Find where the given text appears and provide that cell's center as [x, y] coordinate. 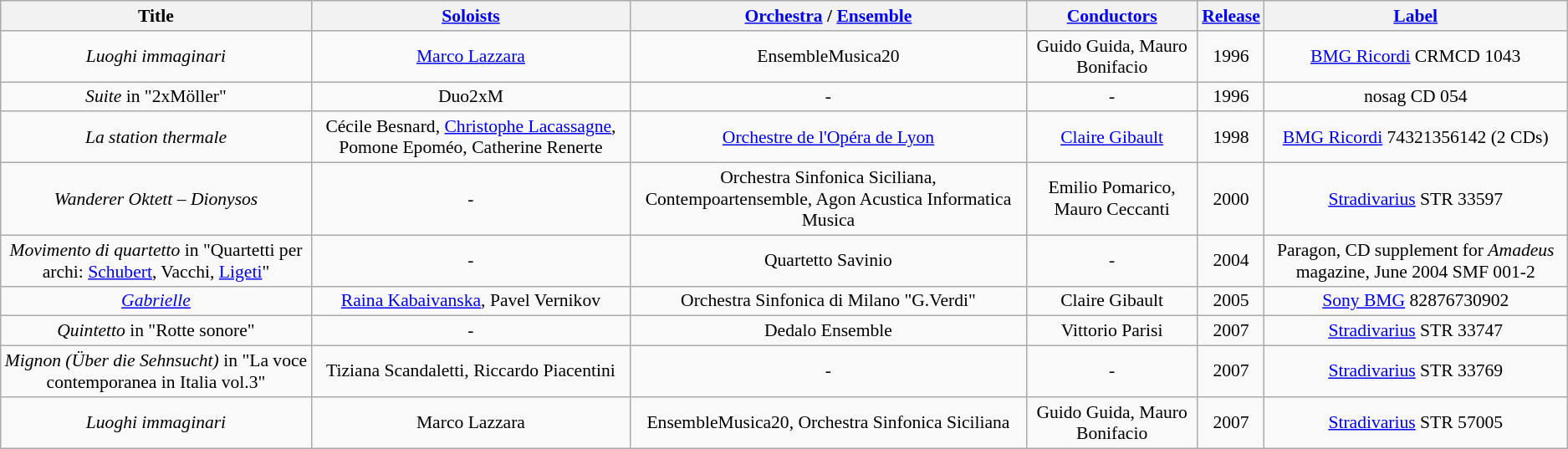
Quintetto in "Rotte sonore" [156, 331]
Dedalo Ensemble [828, 331]
Suite in "2xMöller" [156, 97]
Orchestre de l'Opéra de Lyon [828, 137]
Raina Kabaivanska, Pavel Vernikov [471, 301]
Gabrielle [156, 301]
nosag CD 054 [1416, 97]
Mignon (Über die Sehnsucht) in "La voce contemporanea in Italia vol.3" [156, 371]
Vittorio Parisi [1112, 331]
BMG Ricordi CRMCD 1043 [1416, 57]
Release [1231, 16]
Sony BMG 82876730902 [1416, 301]
Wanderer Oktett – Dionysos [156, 199]
Title [156, 16]
Orchestra Sinfonica di Milano "G.Verdi" [828, 301]
Emilio Pomarico, Mauro Ceccanti [1112, 199]
Stradivarius STR 57005 [1416, 423]
Stradivarius STR 33747 [1416, 331]
Orchestra / Ensemble [828, 16]
Stradivarius STR 33597 [1416, 199]
EnsembleMusica20, Orchestra Sinfonica Siciliana [828, 423]
Orchestra Sinfonica Siciliana, Contempoartensemble, Agon Acustica Informatica Musica [828, 199]
EnsembleMusica20 [828, 57]
Duo2xM [471, 97]
Tiziana Scandaletti, Riccardo Piacentini [471, 371]
Movimento di quartetto in "Quartetti per archi: Schubert, Vacchi, Ligeti" [156, 261]
Label [1416, 16]
BMG Ricordi 74321356142 (2 CDs) [1416, 137]
2004 [1231, 261]
Quartetto Savinio [828, 261]
2005 [1231, 301]
Soloists [471, 16]
Cécile Besnard, Christophe Lacassagne, Pomone Epoméo, Catherine Renerte [471, 137]
1998 [1231, 137]
Stradivarius STR 33769 [1416, 371]
La station thermale [156, 137]
2000 [1231, 199]
Paragon, CD supplement for Amadeus magazine, June 2004 SMF 001-2 [1416, 261]
Conductors [1112, 16]
